Identify which cell holds the provided text, then report its [x, y] central coordinate. 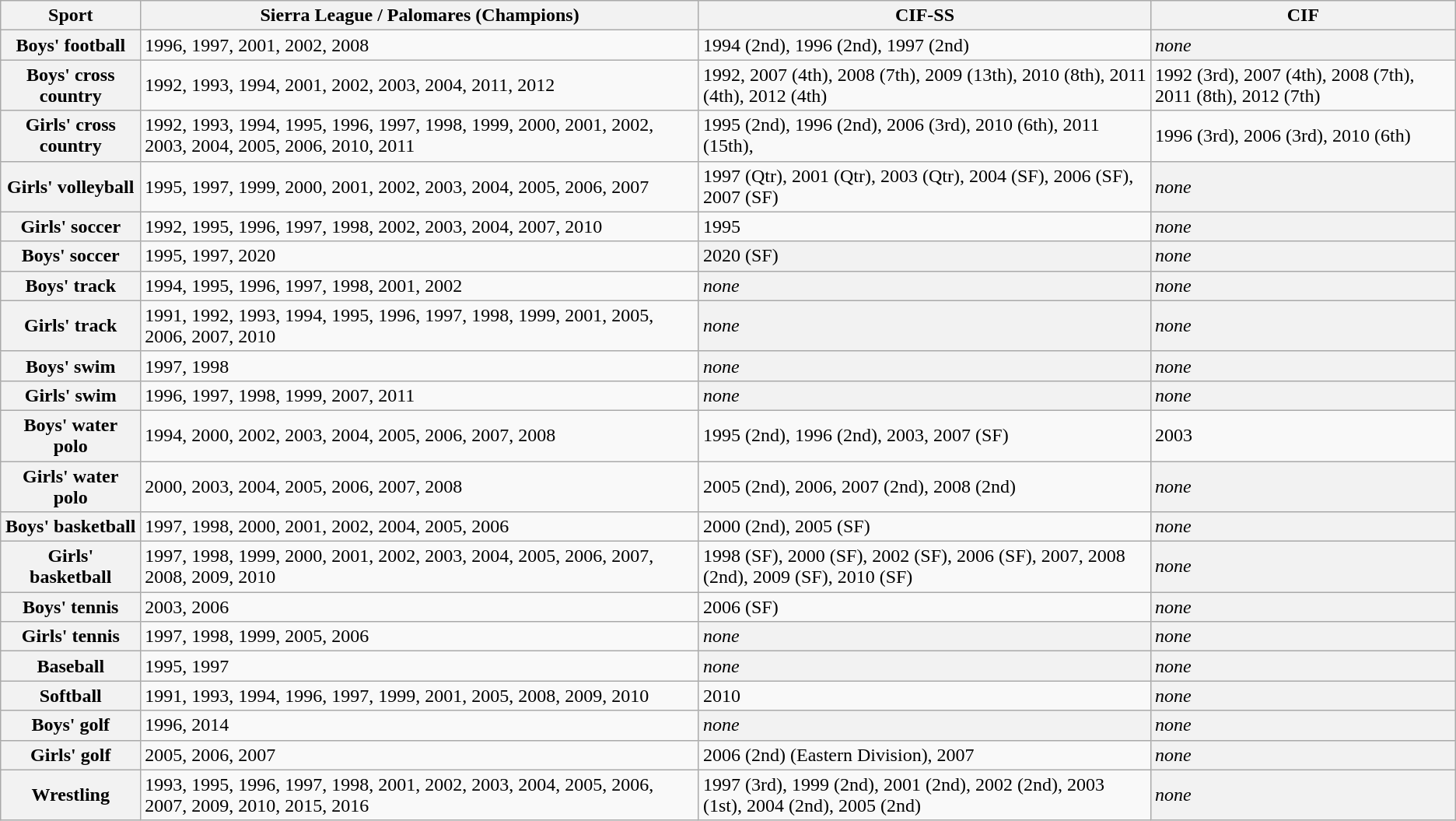
Softball [71, 696]
Wrestling [71, 795]
CIF [1304, 16]
2000 (2nd), 2005 (SF) [924, 527]
1995, 1997, 2020 [420, 256]
1995 (2nd), 1996 (2nd), 2003, 2007 (SF) [924, 436]
1995 [924, 226]
Boys' cross country [71, 86]
Girls' golf [71, 755]
1991, 1993, 1994, 1996, 1997, 1999, 2001, 2005, 2008, 2009, 2010 [420, 696]
Boys' swim [71, 366]
Boys' football [71, 45]
Sierra League / Palomares (Champions) [420, 16]
Sport [71, 16]
2003 [1304, 436]
Boys' basketball [71, 527]
1992, 2007 (4th), 2008 (7th), 2009 (13th), 2010 (8th), 2011 (4th), 2012 (4th) [924, 86]
Girls' volleyball [71, 187]
1992, 1995, 1996, 1997, 1998, 2002, 2003, 2004, 2007, 2010 [420, 226]
1997, 1998, 2000, 2001, 2002, 2004, 2005, 2006 [420, 527]
1997, 1998 [420, 366]
1998 (SF), 2000 (SF), 2002 (SF), 2006 (SF), 2007, 2008 (2nd), 2009 (SF), 2010 (SF) [924, 567]
1996, 1997, 1998, 1999, 2007, 2011 [420, 395]
1994 (2nd), 1996 (2nd), 1997 (2nd) [924, 45]
Girls' track [71, 325]
Girls' basketball [71, 567]
1996, 2014 [420, 725]
1995 (2nd), 1996 (2nd), 2006 (3rd), 2010 (6th), 2011 (15th), [924, 135]
2020 (SF) [924, 256]
1996, 1997, 2001, 2002, 2008 [420, 45]
1997, 1998, 1999, 2000, 2001, 2002, 2003, 2004, 2005, 2006, 2007, 2008, 2009, 2010 [420, 567]
2006 (SF) [924, 607]
1994, 1995, 1996, 1997, 1998, 2001, 2002 [420, 286]
Girls' tennis [71, 637]
Boys' water polo [71, 436]
2006 (2nd) (Eastern Division), 2007 [924, 755]
2005 (2nd), 2006, 2007 (2nd), 2008 (2nd) [924, 486]
Girls' water polo [71, 486]
1992, 1993, 1994, 1995, 1996, 1997, 1998, 1999, 2000, 2001, 2002, 2003, 2004, 2005, 2006, 2010, 2011 [420, 135]
1997 (3rd), 1999 (2nd), 2001 (2nd), 2002 (2nd), 2003 (1st), 2004 (2nd), 2005 (2nd) [924, 795]
1991, 1992, 1993, 1994, 1995, 1996, 1997, 1998, 1999, 2001, 2005, 2006, 2007, 2010 [420, 325]
Girls' swim [71, 395]
1997, 1998, 1999, 2005, 2006 [420, 637]
2000, 2003, 2004, 2005, 2006, 2007, 2008 [420, 486]
1997 (Qtr), 2001 (Qtr), 2003 (Qtr), 2004 (SF), 2006 (SF), 2007 (SF) [924, 187]
1995, 1997 [420, 666]
1993, 1995, 1996, 1997, 1998, 2001, 2002, 2003, 2004, 2005, 2006, 2007, 2009, 2010, 2015, 2016 [420, 795]
2003, 2006 [420, 607]
Baseball [71, 666]
Girls' soccer [71, 226]
1992 (3rd), 2007 (4th), 2008 (7th), 2011 (8th), 2012 (7th) [1304, 86]
1995, 1997, 1999, 2000, 2001, 2002, 2003, 2004, 2005, 2006, 2007 [420, 187]
Girls' cross country [71, 135]
Boys' track [71, 286]
1996 (3rd), 2006 (3rd), 2010 (6th) [1304, 135]
CIF-SS [924, 16]
1992, 1993, 1994, 2001, 2002, 2003, 2004, 2011, 2012 [420, 86]
2010 [924, 696]
1994, 2000, 2002, 2003, 2004, 2005, 2006, 2007, 2008 [420, 436]
Boys' golf [71, 725]
Boys' tennis [71, 607]
Boys' soccer [71, 256]
2005, 2006, 2007 [420, 755]
